Search for the cell housing the specified text and yield its (x, y) center coordinate. 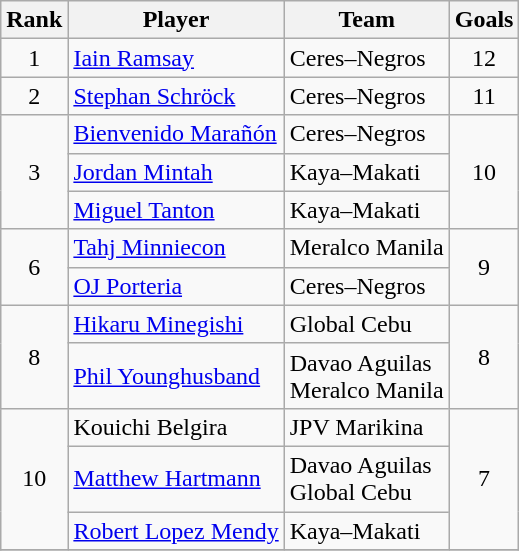
Matthew Hartmann (176, 478)
Iain Ramsay (176, 58)
Player (176, 20)
JPV Marikina (366, 427)
Team (366, 20)
12 (484, 58)
6 (34, 267)
3 (34, 172)
Phil Younghusband (176, 376)
Kouichi Belgira (176, 427)
9 (484, 267)
Davao AguilasMeralco Manila (366, 376)
Stephan Schröck (176, 96)
1 (34, 58)
OJ Porteria (176, 286)
11 (484, 96)
Goals (484, 20)
Global Cebu (366, 324)
2 (34, 96)
Rank (34, 20)
Meralco Manila (366, 248)
Davao AguilasGlobal Cebu (366, 478)
Miguel Tanton (176, 210)
Robert Lopez Mendy (176, 531)
Bienvenido Marañón (176, 134)
Jordan Mintah (176, 172)
Tahj Minniecon (176, 248)
7 (484, 478)
Hikaru Minegishi (176, 324)
